Search for the cell housing the specified text and yield its (X, Y) center coordinate. 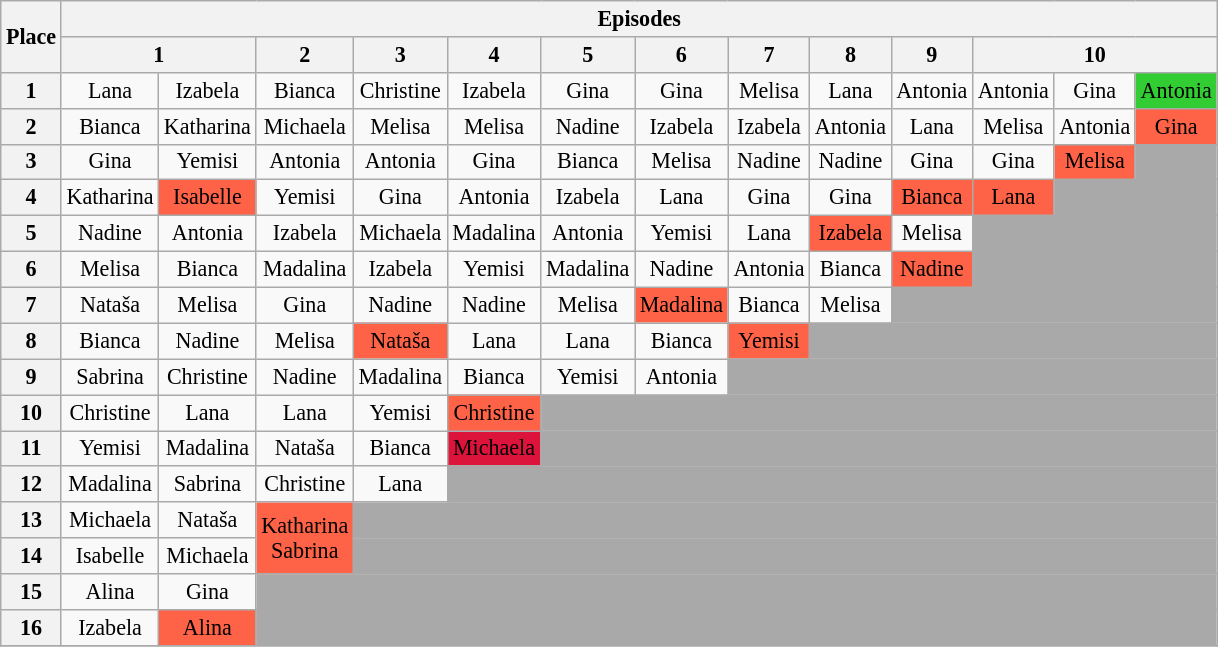
16 (32, 627)
13 (32, 520)
Place (32, 36)
12 (32, 484)
Episodes (639, 18)
15 (32, 591)
KatharinaSabrina (304, 538)
14 (32, 556)
11 (32, 448)
